Return the [X, Y] coordinate for the center point of the cell that contains the specified text.  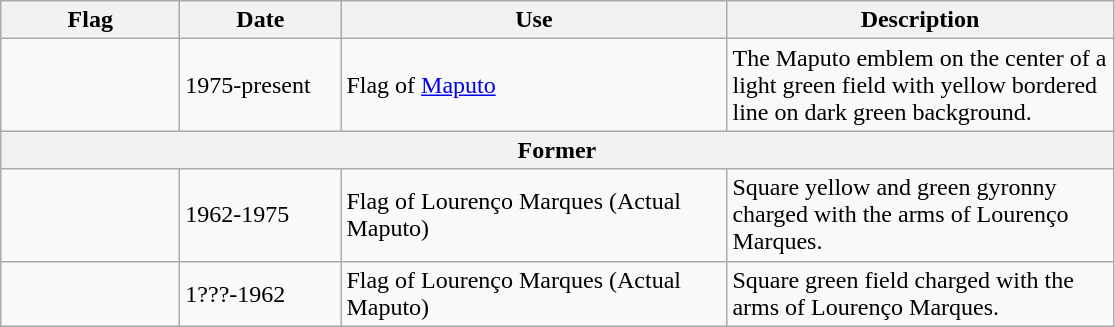
Square yellow and green gyronny charged with the arms of Lourenço Marques. [920, 215]
Date [260, 20]
1962-1975 [260, 215]
Square green field charged with the arms of Lourenço Marques. [920, 294]
Use [534, 20]
Flag [90, 20]
1???-1962 [260, 294]
The Maputo emblem on the center of a light green field with yellow bordered line on dark green background. [920, 85]
Flag of Maputo [534, 85]
Former [557, 150]
1975-present [260, 85]
Description [920, 20]
